Scan for the cell matching the given text and deliver its [X, Y] coordinate at center. 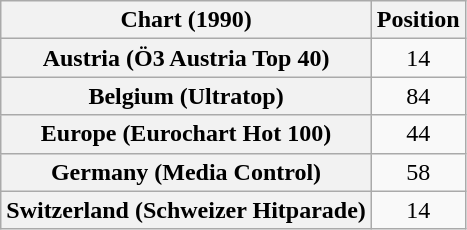
Germany (Media Control) [186, 172]
Belgium (Ultratop) [186, 96]
58 [418, 172]
Europe (Eurochart Hot 100) [186, 134]
Position [418, 20]
84 [418, 96]
Switzerland (Schweizer Hitparade) [186, 210]
Austria (Ö3 Austria Top 40) [186, 58]
Chart (1990) [186, 20]
44 [418, 134]
